Return (x, y) of the center of cell containing provided text 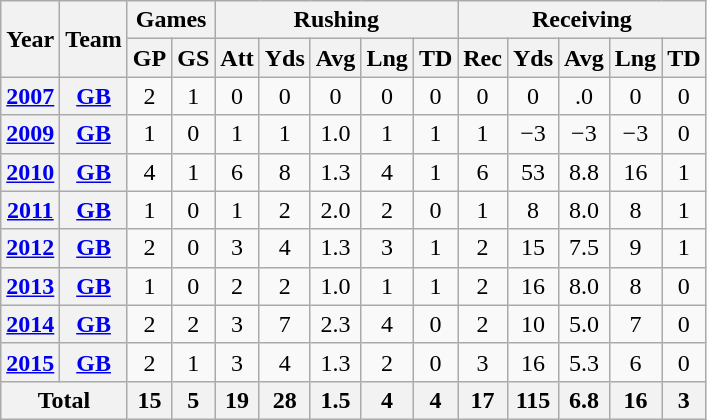
53 (532, 172)
5.3 (584, 362)
28 (284, 400)
5 (194, 400)
Receiving (582, 20)
GS (194, 58)
17 (483, 400)
10 (532, 324)
2014 (30, 324)
Rushing (336, 20)
2009 (30, 134)
1.5 (336, 400)
2011 (30, 210)
2.0 (336, 210)
Total (64, 400)
.0 (584, 96)
2007 (30, 96)
GP (149, 58)
115 (532, 400)
2012 (30, 248)
Team (94, 39)
2010 (30, 172)
7.5 (584, 248)
6.8 (584, 400)
Att (237, 58)
19 (237, 400)
5.0 (584, 324)
Rec (483, 58)
2013 (30, 286)
9 (635, 248)
2015 (30, 362)
Games (170, 20)
8.8 (584, 172)
Year (30, 39)
2.3 (336, 324)
